Extract the [x, y] coordinate from the center of the cell holding the provided text.  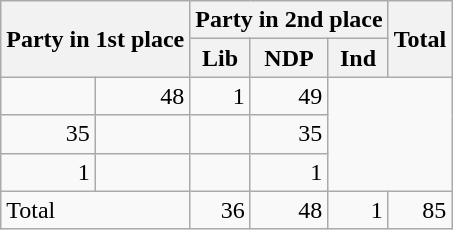
Lib [220, 58]
85 [420, 210]
49 [289, 96]
Party in 1st place [96, 39]
Party in 2nd place [289, 20]
NDP [289, 58]
Ind [358, 58]
36 [220, 210]
